Provide the (X, Y) coordinate of the cell's center where the given text is located.  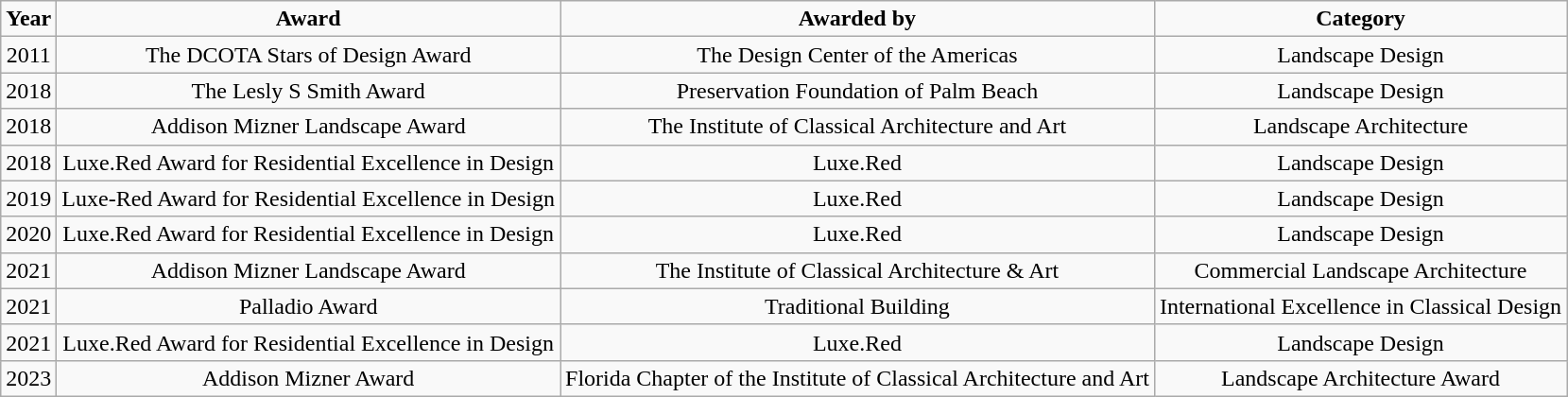
Award (308, 19)
Year (28, 19)
2020 (28, 234)
Commercial Landscape Architecture (1360, 270)
The Design Center of the Americas (856, 55)
Category (1360, 19)
Addison Mizner Award (308, 378)
The DCOTA Stars of Design Award (308, 55)
The Institute of Classical Architecture & Art (856, 270)
Florida Chapter of the Institute of Classical Architecture and Art (856, 378)
Landscape Architecture (1360, 127)
Luxe-Red Award for Residential Excellence in Design (308, 198)
The Lesly S Smith Award (308, 91)
Preservation Foundation of Palm Beach (856, 91)
2019 (28, 198)
Traditional Building (856, 306)
Palladio Award (308, 306)
The Institute of Classical Architecture and Art (856, 127)
2011 (28, 55)
International Excellence in Classical Design (1360, 306)
2023 (28, 378)
Awarded by (856, 19)
Landscape Architecture Award (1360, 378)
